Detect which cell encompasses the target text, then output its (x, y) center coordinate. 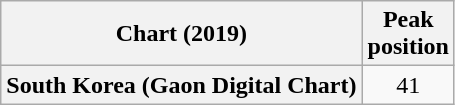
South Korea (Gaon Digital Chart) (182, 85)
Peakposition (408, 34)
41 (408, 85)
Chart (2019) (182, 34)
